Locate the cell with the specified text and output its (x, y) center coordinate. 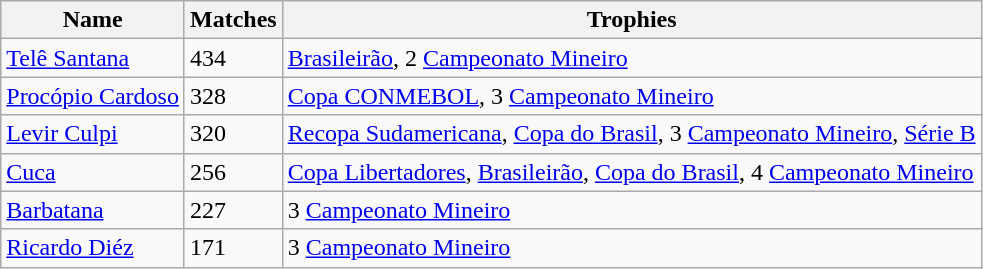
328 (233, 96)
Trophies (632, 20)
171 (233, 248)
Brasileirão, 2 Campeonato Mineiro (632, 58)
Copa CONMEBOL, 3 Campeonato Mineiro (632, 96)
256 (233, 172)
Copa Libertadores, Brasileirão, Copa do Brasil, 4 Campeonato Mineiro (632, 172)
Levir Culpi (93, 134)
Barbatana (93, 210)
Cuca (93, 172)
Name (93, 20)
320 (233, 134)
Recopa Sudamericana, Copa do Brasil, 3 Campeonato Mineiro, Série B (632, 134)
227 (233, 210)
434 (233, 58)
Telê Santana (93, 58)
Procópio Cardoso (93, 96)
Ricardo Diéz (93, 248)
Matches (233, 20)
